For the text-containing cell, return its midpoint in (X, Y) coordinate format. 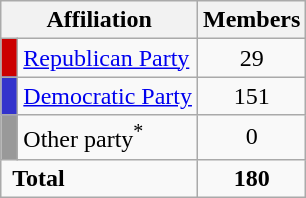
Democratic Party (108, 96)
Republican Party (108, 58)
Affiliation (100, 20)
0 (251, 138)
29 (251, 58)
Total (100, 178)
Other party* (108, 138)
151 (251, 96)
Members (251, 20)
180 (251, 178)
